For the text-containing cell, return its midpoint in (X, Y) coordinate format. 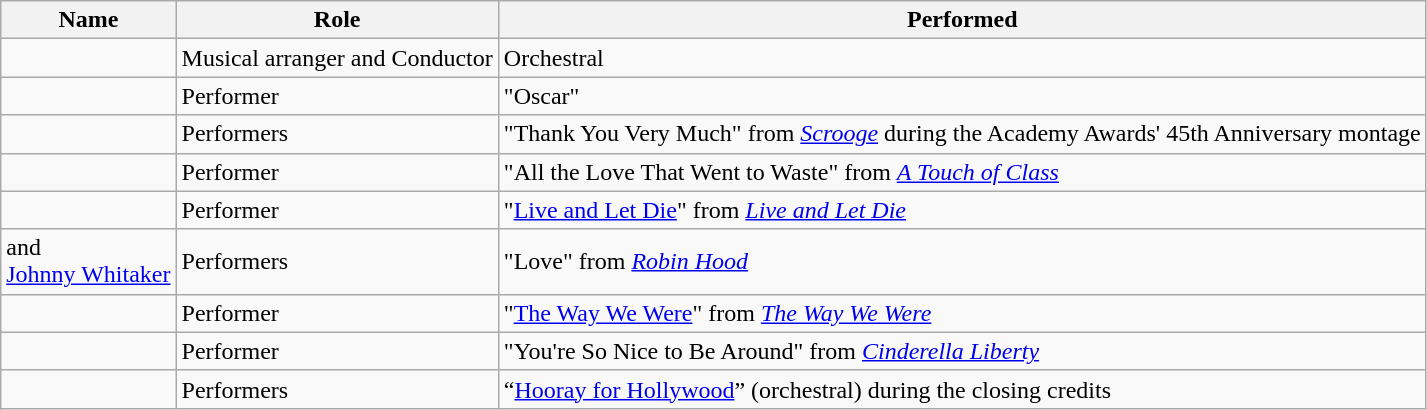
Musical arranger and Conductor (337, 58)
Role (337, 20)
"Oscar" (962, 96)
"Love" from Robin Hood (962, 262)
Name (88, 20)
"Thank You Very Much" from Scrooge during the Academy Awards' 45th Anniversary montage (962, 134)
Performed (962, 20)
"Live and Let Die" from Live and Let Die (962, 210)
"All the Love That Went to Waste" from A Touch of Class (962, 172)
"You're So Nice to Be Around" from Cinderella Liberty (962, 351)
"The Way We Were" from The Way We Were (962, 313)
and Johnny Whitaker (88, 262)
Orchestral (962, 58)
“Hooray for Hollywood” (orchestral) during the closing credits (962, 389)
